Capture the cell that displays the provided text and extract its (x, y) central coordinate. 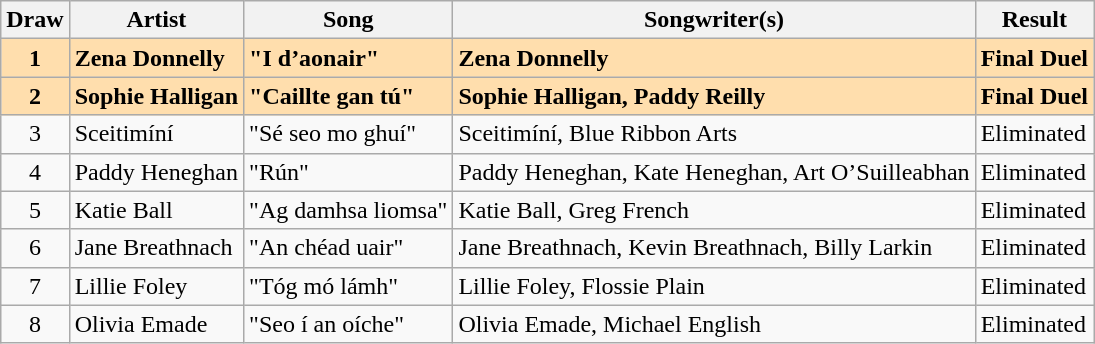
Olivia Emade (156, 324)
7 (35, 286)
Katie Ball, Greg French (714, 210)
Olivia Emade, Michael English (714, 324)
Lillie Foley, Flossie Plain (714, 286)
5 (35, 210)
"Sé seo mo ghuí" (348, 134)
Sceitimíní (156, 134)
6 (35, 248)
"An chéad uair" (348, 248)
2 (35, 96)
Song (348, 20)
"Caillte gan tú" (348, 96)
Sophie Halligan (156, 96)
Draw (35, 20)
Sceitimíní, Blue Ribbon Arts (714, 134)
Artist (156, 20)
1 (35, 58)
"I d’aonair" (348, 58)
Katie Ball (156, 210)
"Rún" (348, 172)
Jane Breathnach, Kevin Breathnach, Billy Larkin (714, 248)
Jane Breathnach (156, 248)
Result (1034, 20)
"Ag damhsa liomsa" (348, 210)
8 (35, 324)
3 (35, 134)
"Tóg mó lámh" (348, 286)
Sophie Halligan, Paddy Reilly (714, 96)
Paddy Heneghan (156, 172)
Lillie Foley (156, 286)
4 (35, 172)
"Seo í an oíche" (348, 324)
Songwriter(s) (714, 20)
Paddy Heneghan, Kate Heneghan, Art O’Suilleabhan (714, 172)
